For the text-containing cell, return its midpoint in (X, Y) coordinate format. 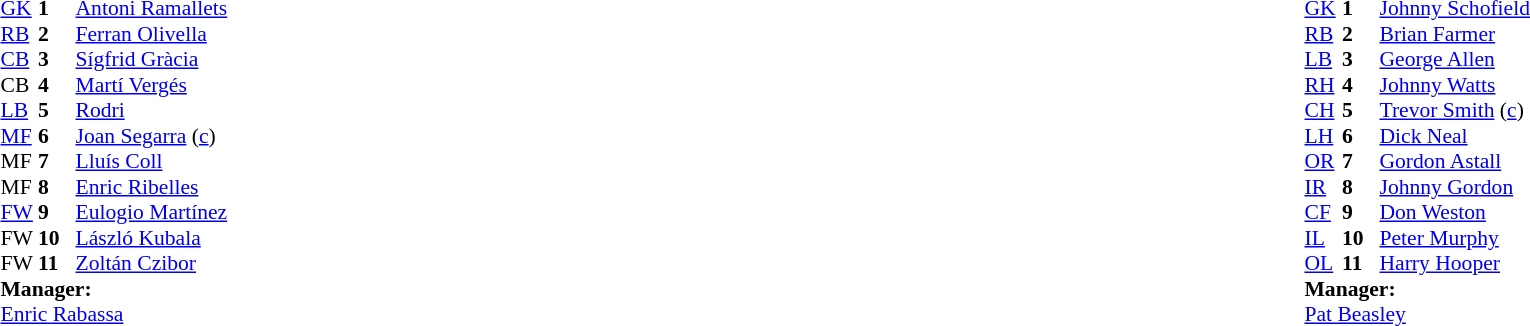
Joan Segarra (c) (152, 136)
Johnny Watts (1454, 85)
Zoltán Czibor (152, 263)
Brian Farmer (1454, 34)
Gordon Astall (1454, 161)
RH (1323, 85)
Martí Vergés (152, 85)
Trevor Smith (c) (1454, 111)
OR (1323, 161)
Peter Murphy (1454, 238)
George Allen (1454, 59)
IR (1323, 187)
Don Weston (1454, 213)
Eulogio Martínez (152, 213)
CH (1323, 111)
Sígfrid Gràcia (152, 59)
LH (1323, 136)
Ferran Olivella (152, 34)
Johnny Gordon (1454, 187)
Rodri (152, 111)
CF (1323, 213)
IL (1323, 238)
OL (1323, 263)
Enric Ribelles (152, 187)
Lluís Coll (152, 161)
Dick Neal (1454, 136)
László Kubala (152, 238)
Harry Hooper (1454, 263)
